Scan for the cell matching the given text and deliver its [X, Y] coordinate at center. 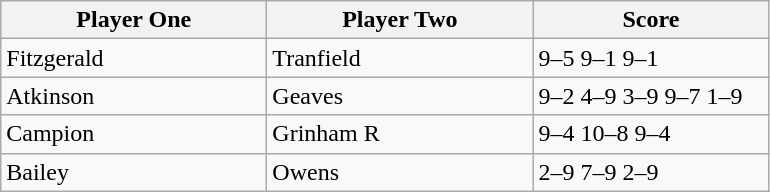
9–2 4–9 3–9 9–7 1–9 [651, 96]
Score [651, 20]
Campion [134, 134]
2–9 7–9 2–9 [651, 172]
Fitzgerald [134, 58]
Player Two [400, 20]
Geaves [400, 96]
Atkinson [134, 96]
Player One [134, 20]
9–5 9–1 9–1 [651, 58]
Grinham R [400, 134]
Owens [400, 172]
9–4 10–8 9–4 [651, 134]
Tranfield [400, 58]
Bailey [134, 172]
